Determine the (X, Y) coordinate at the center of the cell enclosing the given text.  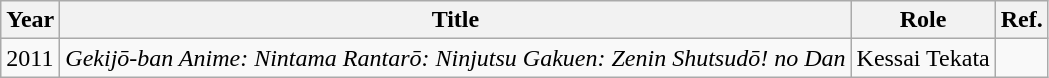
Ref. (1022, 20)
Kessai Tekata (923, 58)
Year (30, 20)
Role (923, 20)
2011 (30, 58)
Gekijō-ban Anime: Nintama Rantarō: Ninjutsu Gakuen: Zenin Shutsudō! no Dan (456, 58)
Title (456, 20)
